From the cell containing the given text, extract its center point as [x, y] coordinate. 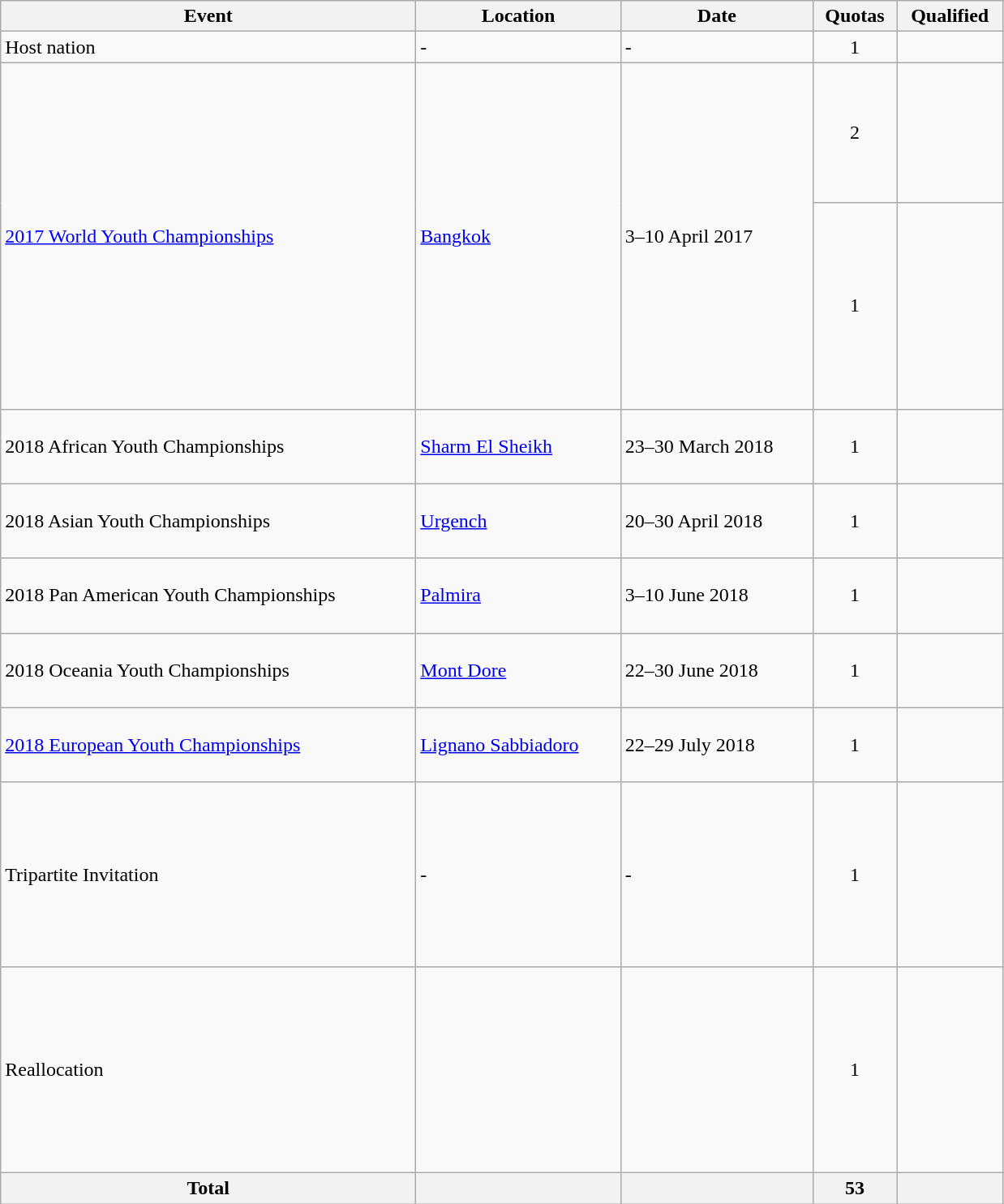
Location [519, 16]
Sharm El Sheikh [519, 446]
23–30 March 2018 [717, 446]
2018 European Youth Championships [208, 745]
Host nation [208, 47]
2018 African Youth Championships [208, 446]
22–29 July 2018 [717, 745]
2018 Asian Youth Championships [208, 521]
3–10 June 2018 [717, 596]
Tripartite Invitation [208, 875]
3–10 April 2017 [717, 235]
Date [717, 16]
2017 World Youth Championships [208, 235]
2018 Pan American Youth Championships [208, 596]
22–30 June 2018 [717, 670]
Qualified [950, 16]
2 [855, 133]
Total [208, 1188]
Urgench [519, 521]
Lignano Sabbiadoro [519, 745]
Bangkok [519, 235]
Event [208, 16]
Reallocation [208, 1069]
2018 Oceania Youth Championships [208, 670]
Mont Dore [519, 670]
53 [855, 1188]
Palmira [519, 596]
20–30 April 2018 [717, 521]
Quotas [855, 16]
